From the cell containing the given text, extract its center point as [x, y] coordinate. 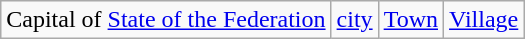
Capital of State of the Federation [166, 20]
city [354, 20]
Village [484, 20]
Town [410, 20]
